Find where the given text appears and provide that cell's center as [x, y] coordinate. 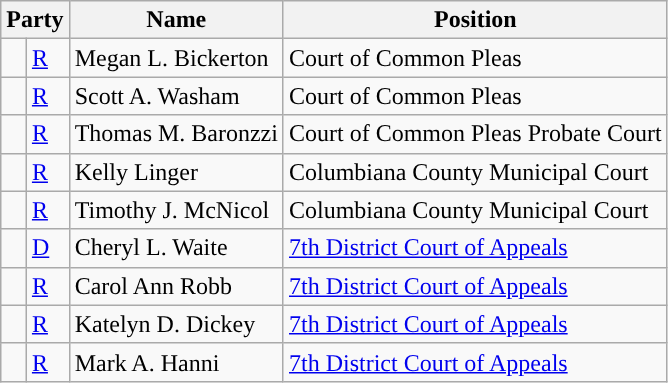
Scott A. Washam [176, 96]
Thomas M. Baronzzi [176, 134]
Carol Ann Robb [176, 286]
Timothy J. McNicol [176, 210]
Megan L. Bickerton [176, 58]
Court of Common Pleas Probate Court [475, 134]
Mark A. Hanni [176, 362]
Name [176, 20]
D [48, 248]
Cheryl L. Waite [176, 248]
Party [35, 20]
Kelly Linger [176, 172]
Position [475, 20]
Katelyn D. Dickey [176, 324]
